Identify which cell holds the provided text, then report its (X, Y) central coordinate. 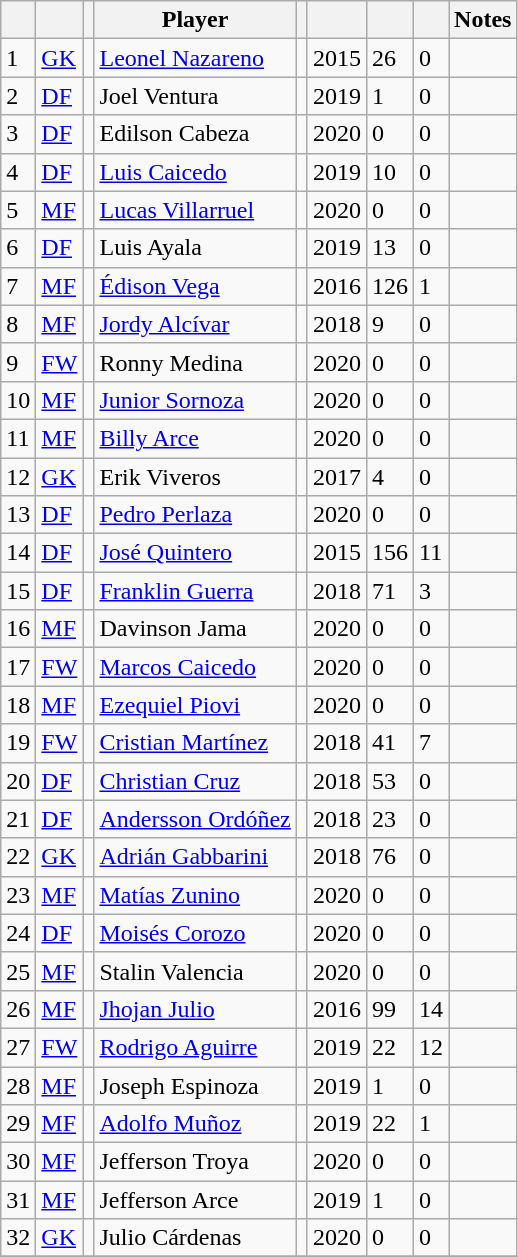
Edilson Cabeza (195, 134)
Davinson Jama (195, 629)
31 (18, 1200)
Édison Vega (195, 286)
Pedro Perlaza (195, 515)
19 (18, 743)
Notes (483, 20)
15 (18, 591)
16 (18, 629)
53 (390, 781)
29 (18, 1124)
Julio Cárdenas (195, 1238)
Matías Zunino (195, 895)
28 (18, 1085)
Luis Ayala (195, 248)
20 (18, 781)
Christian Cruz (195, 781)
Stalin Valencia (195, 971)
Luis Caicedo (195, 172)
Marcos Caicedo (195, 667)
Jhojan Julio (195, 1009)
José Quintero (195, 553)
Erik Viveros (195, 477)
156 (390, 553)
Jefferson Troya (195, 1162)
Billy Arce (195, 438)
Adolfo Muñoz (195, 1124)
25 (18, 971)
Andersson Ordóñez (195, 819)
2017 (336, 477)
Joseph Espinoza (195, 1085)
2 (18, 96)
Cristian Martínez (195, 743)
27 (18, 1047)
Junior Sornoza (195, 400)
24 (18, 933)
Jefferson Arce (195, 1200)
Franklin Guerra (195, 591)
99 (390, 1009)
Jordy Alcívar (195, 324)
30 (18, 1162)
6 (18, 248)
76 (390, 857)
Rodrigo Aguirre (195, 1047)
32 (18, 1238)
Adrián Gabbarini (195, 857)
41 (390, 743)
126 (390, 286)
Player (195, 20)
71 (390, 591)
17 (18, 667)
18 (18, 705)
Moisés Corozo (195, 933)
8 (18, 324)
21 (18, 819)
Lucas Villarruel (195, 210)
Leonel Nazareno (195, 58)
Ezequiel Piovi (195, 705)
5 (18, 210)
Joel Ventura (195, 96)
Ronny Medina (195, 362)
